From the cell containing the given text, extract its center point as (x, y) coordinate. 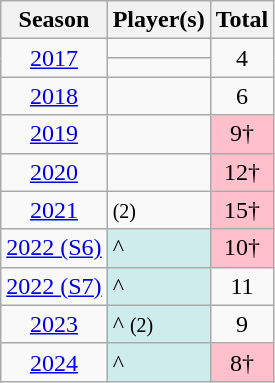
9 (242, 324)
2021 (54, 210)
11 (242, 286)
4 (242, 58)
2022 (S6) (54, 248)
Season (54, 20)
15† (242, 210)
6 (242, 96)
Total (242, 20)
10† (242, 248)
8† (242, 362)
2019 (54, 134)
2018 (54, 96)
2024 (54, 362)
2023 (54, 324)
(2) (158, 210)
Player(s) (158, 20)
2020 (54, 172)
9† (242, 134)
2017 (54, 58)
2022 (S7) (54, 286)
12† (242, 172)
^ (2) (158, 324)
